Capture the cell that displays the provided text and extract its (x, y) central coordinate. 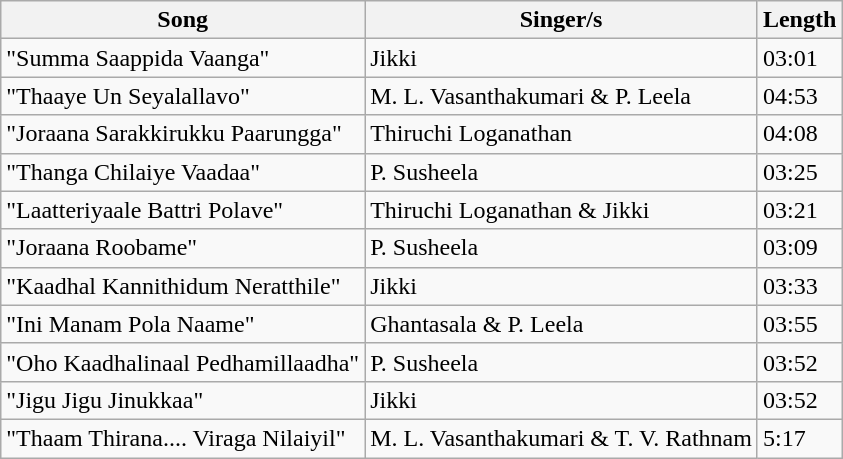
Ghantasala & P. Leela (562, 324)
"Thaam Thirana.... Viraga Nilaiyil" (183, 438)
"Laatteriyaale Battri Polave" (183, 210)
M. L. Vasanthakumari & T. V. Rathnam (562, 438)
03:25 (799, 172)
Thiruchi Loganathan & Jikki (562, 210)
"Summa Saappida Vaanga" (183, 58)
Singer/s (562, 20)
"Thanga Chilaiye Vaadaa" (183, 172)
"Ini Manam Pola Naame" (183, 324)
"Kaadhal Kannithidum Neratthile" (183, 286)
03:55 (799, 324)
Length (799, 20)
03:01 (799, 58)
04:53 (799, 96)
"Joraana Roobame" (183, 248)
Song (183, 20)
"Thaaye Un Seyalallavo" (183, 96)
"Joraana Sarakkirukku Paarungga" (183, 134)
"Jigu Jigu Jinukkaa" (183, 400)
Thiruchi Loganathan (562, 134)
"Oho Kaadhalinaal Pedhamillaadha" (183, 362)
5:17 (799, 438)
04:08 (799, 134)
03:21 (799, 210)
03:33 (799, 286)
M. L. Vasanthakumari & P. Leela (562, 96)
03:09 (799, 248)
